Determine the (x, y) coordinate at the center of the cell enclosing the given text.  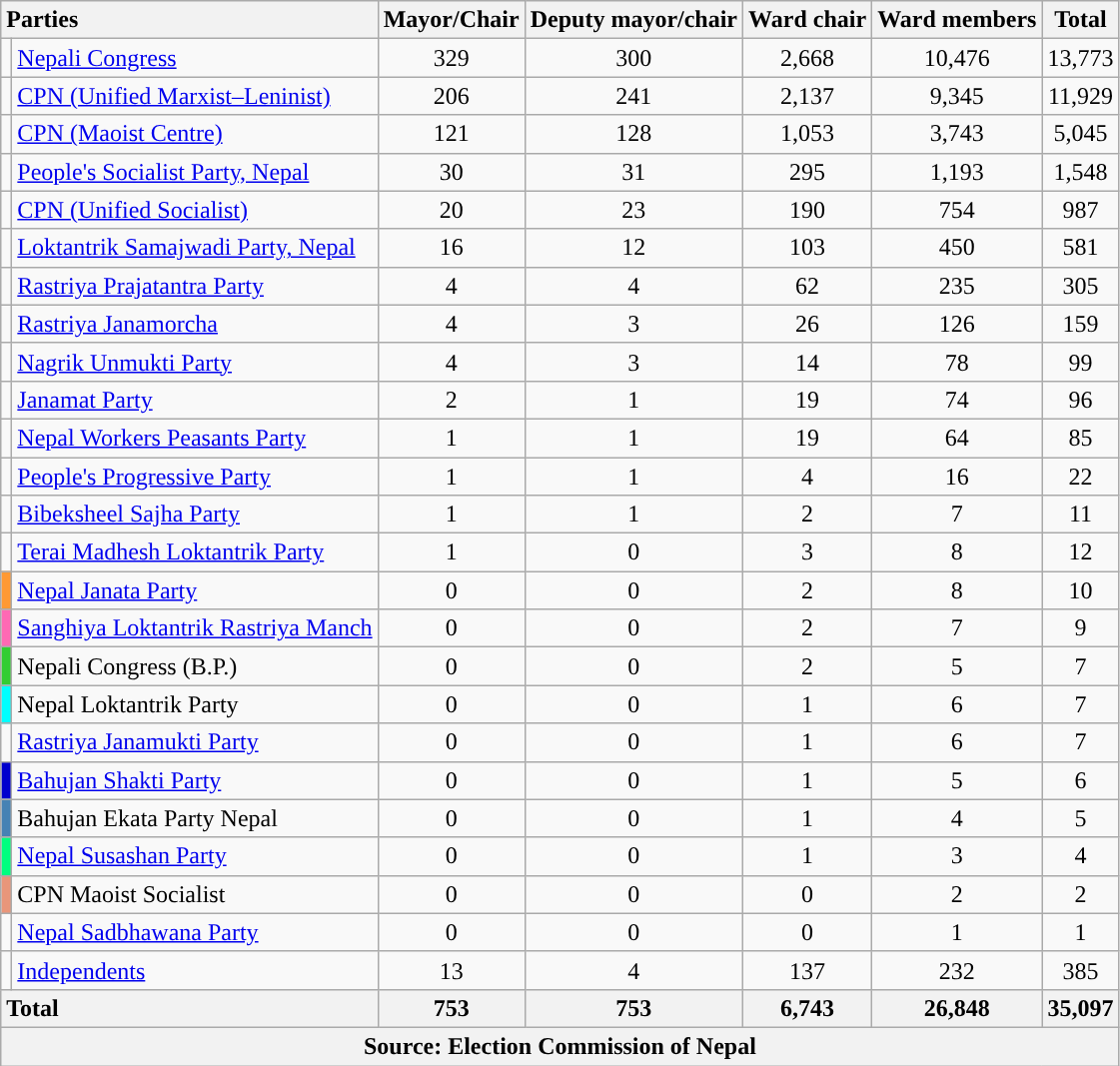
23 (633, 210)
Nepal Sadbhawana Party (195, 932)
20 (452, 210)
Terai Madhesh Loktantrik Party (195, 552)
1,548 (1081, 172)
CPN (Maoist Centre) (195, 134)
581 (1081, 248)
235 (957, 286)
11 (1081, 515)
Bibeksheel Sajha Party (195, 515)
300 (633, 58)
1,193 (957, 172)
10,476 (957, 58)
Source: Election Commission of Nepal (560, 1046)
85 (1081, 438)
74 (957, 400)
126 (957, 324)
99 (1081, 362)
22 (1081, 477)
241 (633, 96)
11,929 (1081, 96)
30 (452, 172)
Nepal Janata Party (195, 590)
62 (807, 286)
Bahujan Shakti Party (195, 780)
CPN Maoist Socialist (195, 894)
159 (1081, 324)
121 (452, 134)
329 (452, 58)
Independents (195, 970)
96 (1081, 400)
Nepal Workers Peasants Party (195, 438)
Nepali Congress (B.P.) (195, 666)
10 (1081, 590)
31 (633, 172)
Loktantrik Samajwadi Party, Nepal (195, 248)
6,743 (807, 1008)
206 (452, 96)
Deputy mayor/chair (633, 20)
26 (807, 324)
People's Socialist Party, Nepal (195, 172)
64 (957, 438)
450 (957, 248)
Bahujan Ekata Party Nepal (195, 818)
9,345 (957, 96)
CPN (Unified Socialist) (195, 210)
305 (1081, 286)
137 (807, 970)
190 (807, 210)
Nepali Congress (195, 58)
13,773 (1081, 58)
2,668 (807, 58)
Nagrik Unmukti Party (195, 362)
295 (807, 172)
Janamat Party (195, 400)
754 (957, 210)
9 (1081, 628)
Ward chair (807, 20)
987 (1081, 210)
Ward members (957, 20)
Rastriya Janamorcha (195, 324)
5,045 (1081, 134)
14 (807, 362)
Mayor/Chair (452, 20)
Parties (190, 20)
Nepal Loktantrik Party (195, 704)
13 (452, 970)
385 (1081, 970)
Sanghiya Loktantrik Rastriya Manch (195, 628)
Rastriya Prajatantra Party (195, 286)
CPN (Unified Marxist–Leninist) (195, 96)
2,137 (807, 96)
Nepal Susashan Party (195, 856)
Rastriya Janamukti Party (195, 742)
3,743 (957, 134)
35,097 (1081, 1008)
26,848 (957, 1008)
1,053 (807, 134)
232 (957, 970)
103 (807, 248)
128 (633, 134)
People's Progressive Party (195, 477)
78 (957, 362)
